Output the [X, Y] coordinate of the center of the cell containing the given text.  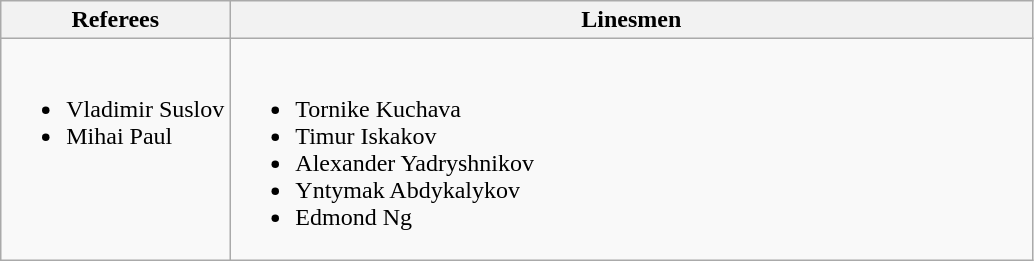
Linesmen [632, 20]
Tornike Kuchava Timur Iskakov Alexander Yadryshnikov Yntymak Abdykalykov Edmond Ng [632, 150]
Referees [116, 20]
Vladimir Suslov Mihai Paul [116, 150]
